Scan for the cell matching the given text and deliver its [x, y] coordinate at center. 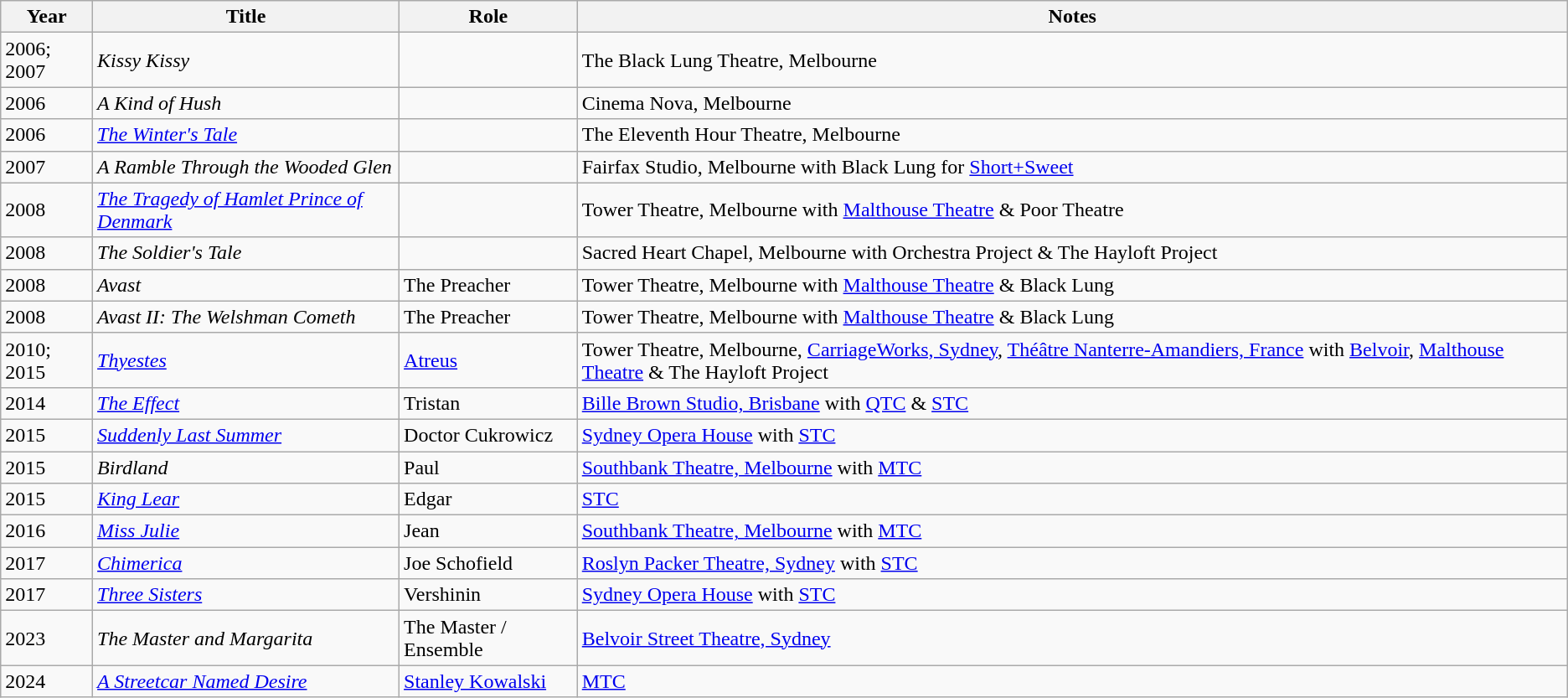
Bille Brown Studio, Brisbane with QTC & STC [1072, 403]
Title [246, 17]
Chimerica [246, 563]
2024 [47, 681]
Paul [489, 467]
The Tragedy of Hamlet Prince of Denmark [246, 209]
The Eleventh Hour Theatre, Melbourne [1072, 135]
Roslyn Packer Theatre, Sydney with STC [1072, 563]
Edgar [489, 499]
Year [47, 17]
2016 [47, 531]
Kissy Kissy [246, 60]
Thyestes [246, 360]
Miss Julie [246, 531]
Jean [489, 531]
A Kind of Hush [246, 103]
2023 [47, 639]
Tower Theatre, Melbourne with Malthouse Theatre & Poor Theatre [1072, 209]
Three Sisters [246, 595]
The Winter's Tale [246, 135]
The Master / Ensemble [489, 639]
2006; 2007 [47, 60]
Avast [246, 285]
Joe Schofield [489, 563]
Tower Theatre, Melbourne, CarriageWorks, Sydney, Théâtre Nanterre-Amandiers, France with Belvoir, Malthouse Theatre & The Hayloft Project [1072, 360]
2007 [47, 167]
Doctor Cukrowicz [489, 435]
Cinema Nova, Melbourne [1072, 103]
Notes [1072, 17]
STC [1072, 499]
Stanley Kowalski [489, 681]
The Soldier's Tale [246, 253]
Sacred Heart Chapel, Melbourne with Orchestra Project & The Hayloft Project [1072, 253]
The Effect [246, 403]
Birdland [246, 467]
MTC [1072, 681]
Avast II: The Welshman Cometh [246, 317]
A Ramble Through the Wooded Glen [246, 167]
Role [489, 17]
2010; 2015 [47, 360]
Vershinin [489, 595]
The Black Lung Theatre, Melbourne [1072, 60]
Belvoir Street Theatre, Sydney [1072, 639]
Fairfax Studio, Melbourne with Black Lung for Short+Sweet [1072, 167]
Suddenly Last Summer [246, 435]
The Master and Margarita [246, 639]
Atreus [489, 360]
Tristan [489, 403]
A Streetcar Named Desire [246, 681]
2014 [47, 403]
King Lear [246, 499]
